From the cell containing the given text, extract its center point as [X, Y] coordinate. 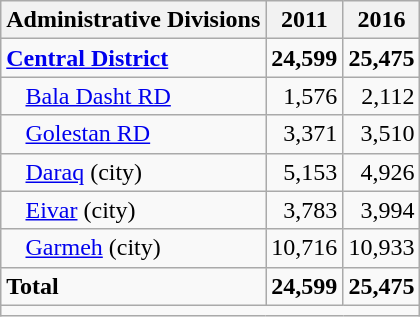
Bala Dasht RD [134, 96]
Total [134, 286]
3,510 [382, 134]
2,112 [382, 96]
Golestan RD [134, 134]
Central District [134, 58]
10,716 [304, 248]
10,933 [382, 248]
5,153 [304, 172]
4,926 [382, 172]
3,994 [382, 210]
1,576 [304, 96]
2011 [304, 20]
Administrative Divisions [134, 20]
Daraq (city) [134, 172]
2016 [382, 20]
3,783 [304, 210]
3,371 [304, 134]
Eivar (city) [134, 210]
Garmeh (city) [134, 248]
